Locate the cell with the specified text and output its (x, y) center coordinate. 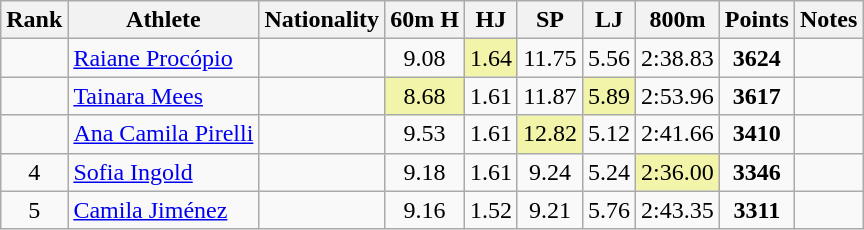
3410 (756, 134)
Points (756, 20)
5.12 (608, 134)
Camila Jiménez (164, 210)
HJ (490, 20)
2:43.35 (678, 210)
9.24 (550, 172)
1.52 (490, 210)
2:41.66 (678, 134)
9.53 (425, 134)
60m H (425, 20)
11.75 (550, 58)
5.24 (608, 172)
11.87 (550, 96)
3346 (756, 172)
5.89 (608, 96)
2:53.96 (678, 96)
Raiane Procópio (164, 58)
Notes (828, 20)
5.56 (608, 58)
Rank (34, 20)
9.08 (425, 58)
3311 (756, 210)
5 (34, 210)
9.16 (425, 210)
Tainara Mees (164, 96)
2:38.83 (678, 58)
LJ (608, 20)
Ana Camila Pirelli (164, 134)
1.64 (490, 58)
4 (34, 172)
2:36.00 (678, 172)
SP (550, 20)
Sofia Ingold (164, 172)
12.82 (550, 134)
9.21 (550, 210)
Nationality (322, 20)
8.68 (425, 96)
9.18 (425, 172)
Athlete (164, 20)
3624 (756, 58)
5.76 (608, 210)
800m (678, 20)
3617 (756, 96)
